Capture the cell that displays the provided text and extract its (X, Y) central coordinate. 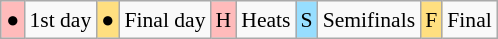
Final day (164, 20)
Semifinals (369, 20)
S (307, 20)
F (431, 20)
Heats (266, 20)
1st day (60, 20)
Final (470, 20)
H (224, 20)
